Search for the cell housing the specified text and yield its (x, y) center coordinate. 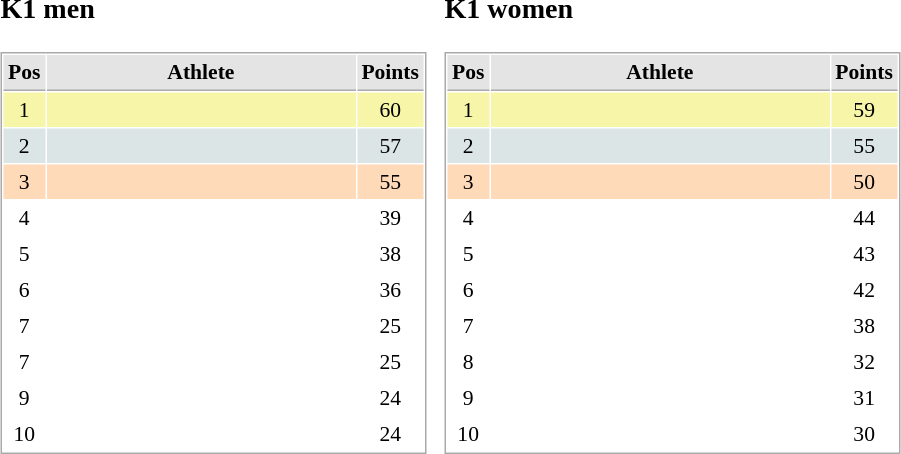
8 (468, 362)
43 (864, 254)
30 (864, 434)
36 (390, 290)
60 (390, 110)
44 (864, 218)
31 (864, 398)
50 (864, 182)
59 (864, 110)
32 (864, 362)
39 (390, 218)
42 (864, 290)
57 (390, 146)
